Return [X, Y] of the center of cell containing provided text 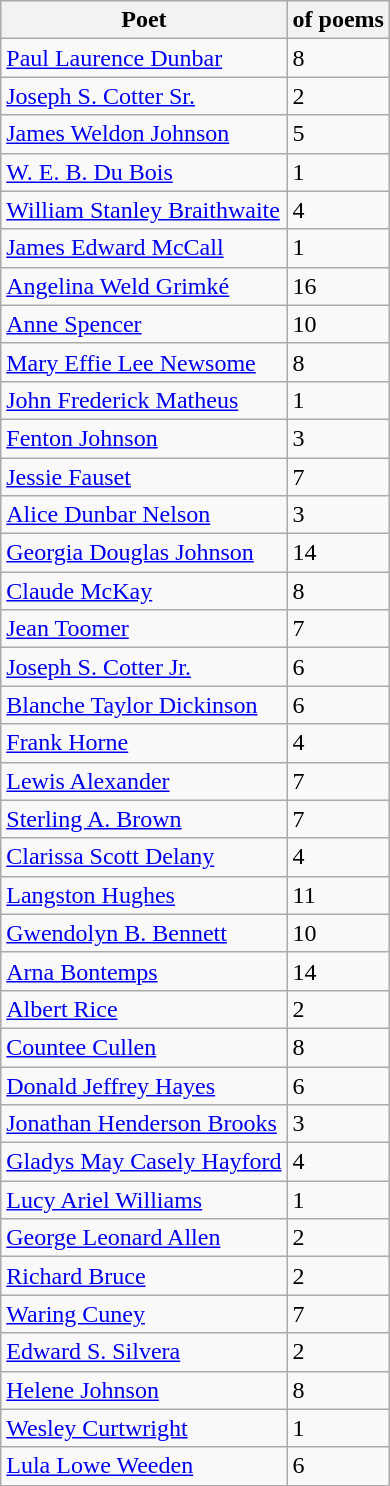
Wesley Curtwright [144, 1428]
Jessie Fauset [144, 477]
Joseph S. Cotter Jr. [144, 667]
of poems [338, 20]
Gladys May Casely Hayford [144, 1162]
Edward S. Silvera [144, 1352]
Donald Jeffrey Hayes [144, 1085]
Countee Cullen [144, 1047]
Joseph S. Cotter Sr. [144, 96]
Sterling A. Brown [144, 819]
Albert Rice [144, 1009]
Mary Effie Lee Newsome [144, 362]
Anne Spencer [144, 324]
16 [338, 286]
John Frederick Matheus [144, 400]
Lewis Alexander [144, 781]
William Stanley Braithwaite [144, 210]
Clarissa Scott Delany [144, 857]
Georgia Douglas Johnson [144, 553]
Jonathan Henderson Brooks [144, 1124]
Langston Hughes [144, 895]
Alice Dunbar Nelson [144, 515]
Richard Bruce [144, 1276]
James Edward McCall [144, 248]
Lula Lowe Weeden [144, 1466]
Frank Horne [144, 743]
11 [338, 895]
W. E. B. Du Bois [144, 172]
Arna Bontemps [144, 971]
Claude McKay [144, 591]
Waring Cuney [144, 1314]
Fenton Johnson [144, 438]
Lucy Ariel Williams [144, 1200]
Blanche Taylor Dickinson [144, 705]
5 [338, 134]
Jean Toomer [144, 629]
Poet [144, 20]
Gwendolyn B. Bennett [144, 933]
James Weldon Johnson [144, 134]
George Leonard Allen [144, 1238]
Paul Laurence Dunbar [144, 58]
Angelina Weld Grimké [144, 286]
Helene Johnson [144, 1390]
